Locate the cell with the specified text and output its (X, Y) center coordinate. 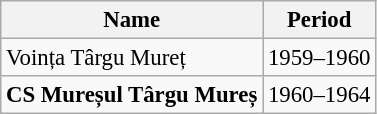
Voința Târgu Mureț (132, 58)
CS Mureșul Târgu Mureș (132, 95)
1959–1960 (320, 58)
1960–1964 (320, 95)
Period (320, 20)
Name (132, 20)
